Determine the (x, y) coordinate at the center of the cell enclosing the given text.  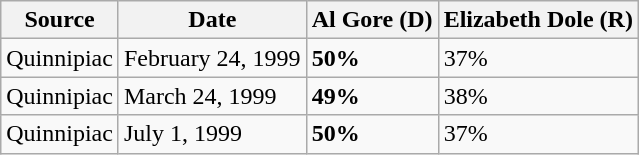
Al Gore (D) (372, 20)
Source (60, 20)
Elizabeth Dole (R) (538, 20)
March 24, 1999 (212, 96)
February 24, 1999 (212, 58)
Date (212, 20)
49% (372, 96)
38% (538, 96)
July 1, 1999 (212, 134)
